Return [X, Y] of the center of cell containing provided text 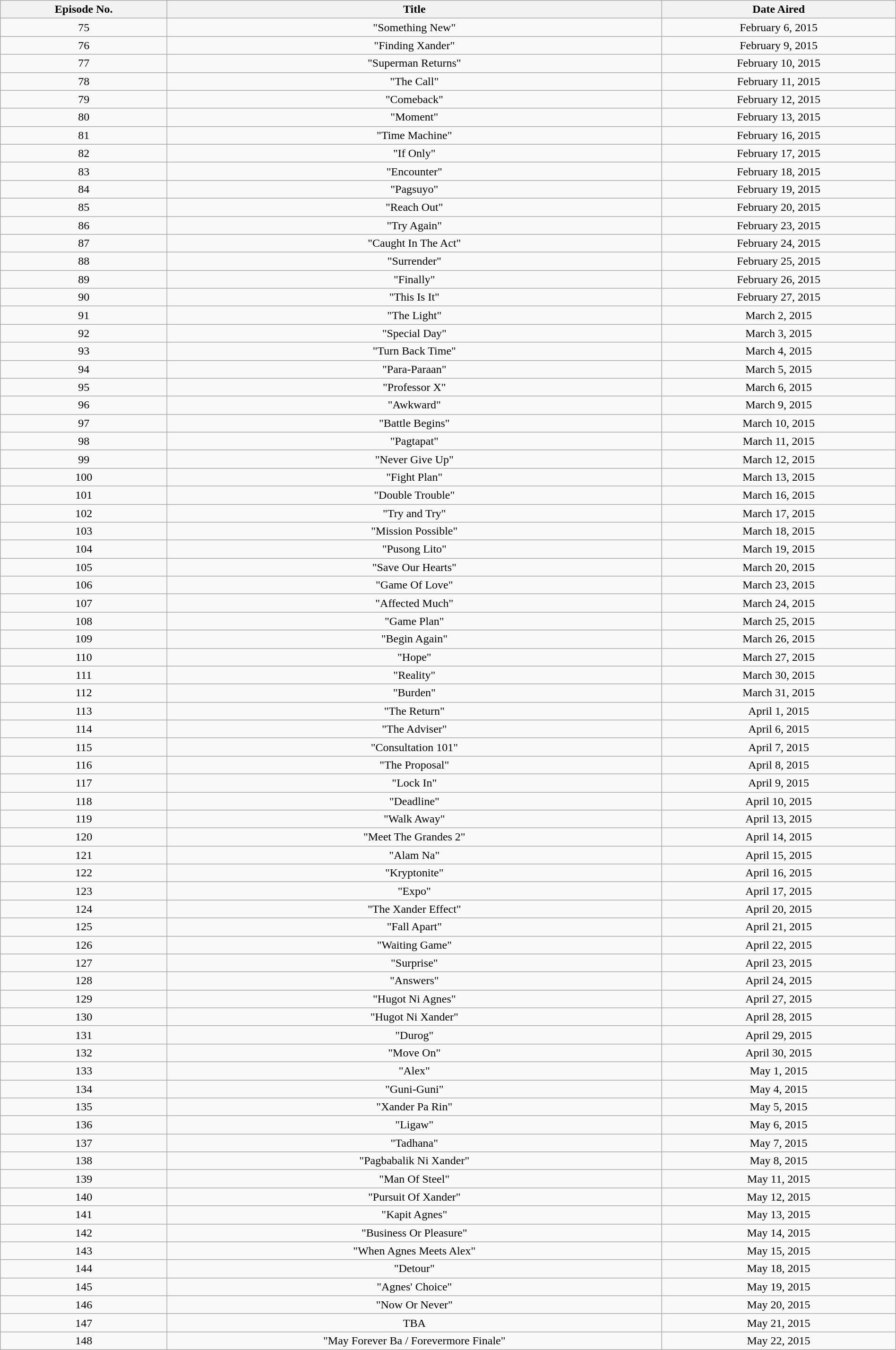
April 13, 2015 [779, 819]
"Deadline" [414, 801]
March 9, 2015 [779, 405]
100 [84, 477]
"Reality" [414, 675]
"May Forever Ba / Forevermore Finale" [414, 1341]
106 [84, 585]
"Kryptonite" [414, 873]
"Kapit Agnes" [414, 1215]
144 [84, 1269]
"When Agnes Meets Alex" [414, 1251]
89 [84, 279]
"Pagbabalik Ni Xander" [414, 1161]
"Guni-Guni" [414, 1089]
102 [84, 513]
"Man Of Steel" [414, 1179]
"The Proposal" [414, 765]
"Finding Xander" [414, 45]
92 [84, 333]
"Professor X" [414, 387]
"Ligaw" [414, 1125]
"Battle Begins" [414, 423]
"Affected Much" [414, 603]
April 28, 2015 [779, 1017]
May 20, 2015 [779, 1305]
April 30, 2015 [779, 1053]
114 [84, 729]
March 13, 2015 [779, 477]
"Expo" [414, 891]
146 [84, 1305]
March 18, 2015 [779, 531]
"Alex" [414, 1071]
"Fight Plan" [414, 477]
"Game Plan" [414, 621]
81 [84, 135]
March 19, 2015 [779, 549]
"Waiting Game" [414, 945]
February 17, 2015 [779, 153]
90 [84, 297]
107 [84, 603]
"Pursuit Of Xander" [414, 1197]
99 [84, 459]
"Save Our Hearts" [414, 567]
"Answers" [414, 981]
98 [84, 441]
79 [84, 99]
94 [84, 369]
March 25, 2015 [779, 621]
136 [84, 1125]
"Caught In The Act" [414, 243]
February 23, 2015 [779, 225]
"The Adviser" [414, 729]
77 [84, 63]
April 29, 2015 [779, 1035]
126 [84, 945]
March 27, 2015 [779, 657]
"Try Again" [414, 225]
111 [84, 675]
March 6, 2015 [779, 387]
86 [84, 225]
May 8, 2015 [779, 1161]
May 12, 2015 [779, 1197]
March 5, 2015 [779, 369]
110 [84, 657]
105 [84, 567]
"Hope" [414, 657]
"Turn Back Time" [414, 351]
"The Call" [414, 81]
May 11, 2015 [779, 1179]
97 [84, 423]
"Consultation 101" [414, 747]
"Mission Possible" [414, 531]
"Try and Try" [414, 513]
82 [84, 153]
February 16, 2015 [779, 135]
"Double Trouble" [414, 495]
125 [84, 927]
"Hugot Ni Xander" [414, 1017]
March 20, 2015 [779, 567]
112 [84, 693]
March 11, 2015 [779, 441]
February 6, 2015 [779, 27]
"Superman Returns" [414, 63]
91 [84, 315]
109 [84, 639]
"Encounter" [414, 171]
March 26, 2015 [779, 639]
118 [84, 801]
"Reach Out" [414, 207]
76 [84, 45]
96 [84, 405]
142 [84, 1233]
February 26, 2015 [779, 279]
April 1, 2015 [779, 711]
May 5, 2015 [779, 1107]
February 9, 2015 [779, 45]
"Something New" [414, 27]
"Special Day" [414, 333]
128 [84, 981]
141 [84, 1215]
132 [84, 1053]
"Finally" [414, 279]
"Para-Paraan" [414, 369]
"Surprise" [414, 963]
"Lock In" [414, 783]
May 4, 2015 [779, 1089]
117 [84, 783]
"Tadhana" [414, 1143]
123 [84, 891]
87 [84, 243]
93 [84, 351]
"The Light" [414, 315]
March 10, 2015 [779, 423]
April 20, 2015 [779, 909]
April 24, 2015 [779, 981]
"Xander Pa Rin" [414, 1107]
"Now Or Never" [414, 1305]
120 [84, 837]
March 3, 2015 [779, 333]
March 16, 2015 [779, 495]
"Fall Apart" [414, 927]
"Surrender" [414, 261]
February 10, 2015 [779, 63]
Date Aired [779, 9]
101 [84, 495]
"Hugot Ni Agnes" [414, 999]
February 11, 2015 [779, 81]
"Business Or Pleasure" [414, 1233]
103 [84, 531]
May 15, 2015 [779, 1251]
"This Is It" [414, 297]
80 [84, 117]
"Game Of Love" [414, 585]
131 [84, 1035]
"Agnes' Choice" [414, 1287]
April 15, 2015 [779, 855]
"Walk Away" [414, 819]
"Comeback" [414, 99]
"Alam Na" [414, 855]
April 21, 2015 [779, 927]
83 [84, 171]
139 [84, 1179]
February 13, 2015 [779, 117]
147 [84, 1323]
"Awkward" [414, 405]
124 [84, 909]
"Burden" [414, 693]
75 [84, 27]
May 22, 2015 [779, 1341]
122 [84, 873]
143 [84, 1251]
May 6, 2015 [779, 1125]
"Detour" [414, 1269]
113 [84, 711]
March 2, 2015 [779, 315]
"The Return" [414, 711]
March 24, 2015 [779, 603]
140 [84, 1197]
April 22, 2015 [779, 945]
May 7, 2015 [779, 1143]
May 13, 2015 [779, 1215]
TBA [414, 1323]
88 [84, 261]
121 [84, 855]
March 17, 2015 [779, 513]
"Moment" [414, 117]
"Pusong Lito" [414, 549]
Title [414, 9]
March 31, 2015 [779, 693]
April 14, 2015 [779, 837]
"Pagsuyo" [414, 189]
May 19, 2015 [779, 1287]
April 16, 2015 [779, 873]
April 7, 2015 [779, 747]
February 20, 2015 [779, 207]
95 [84, 387]
March 30, 2015 [779, 675]
April 17, 2015 [779, 891]
134 [84, 1089]
February 24, 2015 [779, 243]
February 18, 2015 [779, 171]
135 [84, 1107]
129 [84, 999]
May 1, 2015 [779, 1071]
115 [84, 747]
148 [84, 1341]
May 21, 2015 [779, 1323]
"Time Machine" [414, 135]
"The Xander Effect" [414, 909]
April 8, 2015 [779, 765]
April 6, 2015 [779, 729]
"Durog" [414, 1035]
104 [84, 549]
84 [84, 189]
February 12, 2015 [779, 99]
119 [84, 819]
"If Only" [414, 153]
"Pagtapat" [414, 441]
108 [84, 621]
"Move On" [414, 1053]
February 25, 2015 [779, 261]
March 12, 2015 [779, 459]
"Meet The Grandes 2" [414, 837]
116 [84, 765]
February 27, 2015 [779, 297]
"Never Give Up" [414, 459]
133 [84, 1071]
May 18, 2015 [779, 1269]
April 27, 2015 [779, 999]
Episode No. [84, 9]
May 14, 2015 [779, 1233]
138 [84, 1161]
78 [84, 81]
April 10, 2015 [779, 801]
April 9, 2015 [779, 783]
April 23, 2015 [779, 963]
March 4, 2015 [779, 351]
130 [84, 1017]
February 19, 2015 [779, 189]
March 23, 2015 [779, 585]
"Begin Again" [414, 639]
85 [84, 207]
137 [84, 1143]
127 [84, 963]
145 [84, 1287]
